Find where the given text appears and provide that cell's center as (X, Y) coordinate. 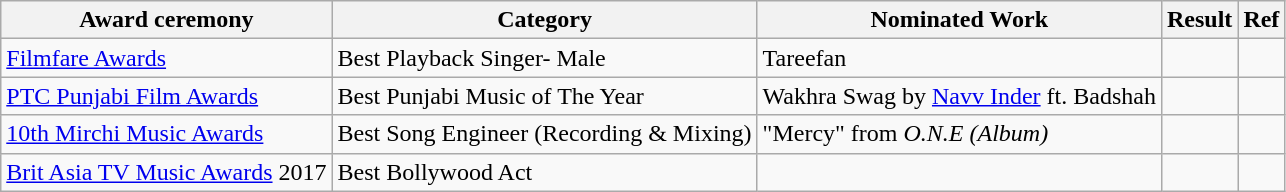
Tareefan (959, 58)
Filmfare Awards (166, 58)
Wakhra Swag by Navv Inder ft. Badshah (959, 96)
Ref (1262, 20)
Best Bollywood Act (544, 172)
Best Punjabi Music of The Year (544, 96)
Best Song Engineer (Recording & Mixing) (544, 134)
Category (544, 20)
Nominated Work (959, 20)
"Mercy" from O.N.E (Album) (959, 134)
10th Mirchi Music Awards (166, 134)
Brit Asia TV Music Awards 2017 (166, 172)
Result (1199, 20)
Best Playback Singer- Male (544, 58)
Award ceremony (166, 20)
PTC Punjabi Film Awards (166, 96)
